Determine the [x, y] coordinate at the center of the cell enclosing the given text.  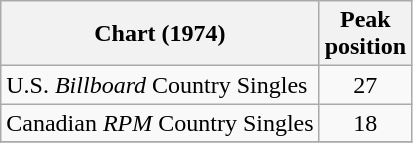
18 [365, 123]
Peakposition [365, 34]
Canadian RPM Country Singles [160, 123]
Chart (1974) [160, 34]
27 [365, 85]
U.S. Billboard Country Singles [160, 85]
